Locate the cell with the specified text and output its [x, y] center coordinate. 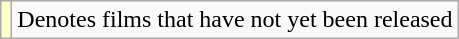
Denotes films that have not yet been released [235, 20]
